Pinpoint the cell where the given text exists, returning its [X, Y] midpoint coordinate. 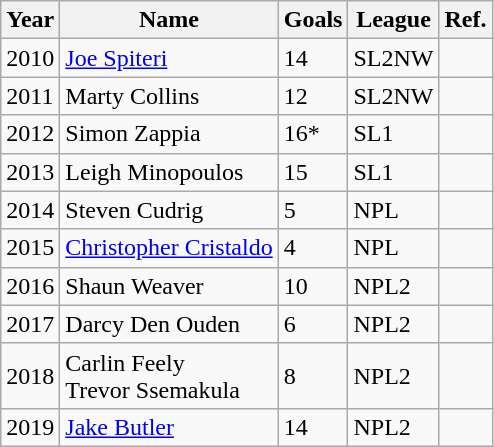
Christopher Cristaldo [169, 248]
Simon Zappia [169, 134]
8 [313, 376]
Shaun Weaver [169, 286]
2013 [30, 172]
Joe Spiteri [169, 58]
10 [313, 286]
Carlin FeelyTrevor Ssemakula [169, 376]
Year [30, 20]
5 [313, 210]
Name [169, 20]
Ref. [466, 20]
4 [313, 248]
Darcy Den Ouden [169, 324]
2018 [30, 376]
Jake Butler [169, 427]
Steven Cudrig [169, 210]
2016 [30, 286]
Goals [313, 20]
2010 [30, 58]
12 [313, 96]
League [394, 20]
2011 [30, 96]
15 [313, 172]
2015 [30, 248]
2017 [30, 324]
Leigh Minopoulos [169, 172]
2014 [30, 210]
16* [313, 134]
2012 [30, 134]
2019 [30, 427]
6 [313, 324]
Marty Collins [169, 96]
